Search for the cell housing the specified text and yield its (x, y) center coordinate. 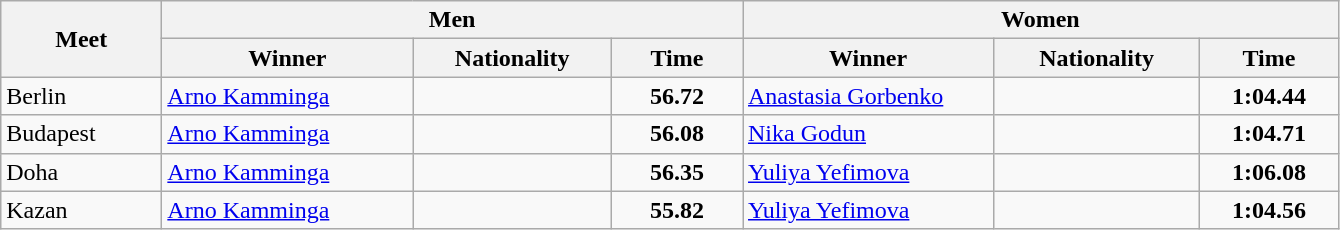
Kazan (82, 210)
56.72 (676, 96)
Doha (82, 172)
56.35 (676, 172)
Men (452, 20)
Nika Godun (868, 134)
56.08 (676, 134)
Berlin (82, 96)
Anastasia Gorbenko (868, 96)
Women (1040, 20)
1:04.56 (1270, 210)
Meet (82, 39)
Budapest (82, 134)
1:04.71 (1270, 134)
1:04.44 (1270, 96)
55.82 (676, 210)
1:06.08 (1270, 172)
